Capture the cell that displays the provided text and extract its [X, Y] central coordinate. 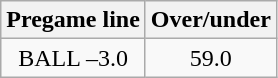
Over/under [210, 20]
Pregame line [74, 20]
59.0 [210, 58]
BALL –3.0 [74, 58]
